Locate the cell with the specified text and output its [x, y] center coordinate. 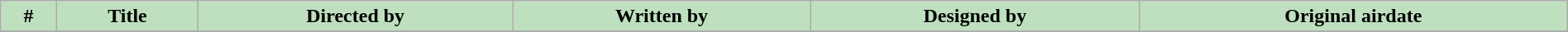
Directed by [356, 16]
# [28, 16]
Title [127, 16]
Original airdate [1353, 16]
Designed by [974, 16]
Written by [662, 16]
